Return the (X, Y) coordinate for the center point of the cell that contains the specified text.  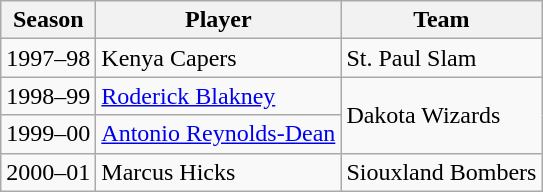
Marcus Hicks (218, 172)
Team (442, 20)
1999–00 (48, 134)
1998–99 (48, 96)
Roderick Blakney (218, 96)
Siouxland Bombers (442, 172)
Season (48, 20)
Player (218, 20)
Kenya Capers (218, 58)
1997–98 (48, 58)
Antonio Reynolds-Dean (218, 134)
Dakota Wizards (442, 115)
St. Paul Slam (442, 58)
2000–01 (48, 172)
